Identify which cell holds the provided text, then report its (x, y) central coordinate. 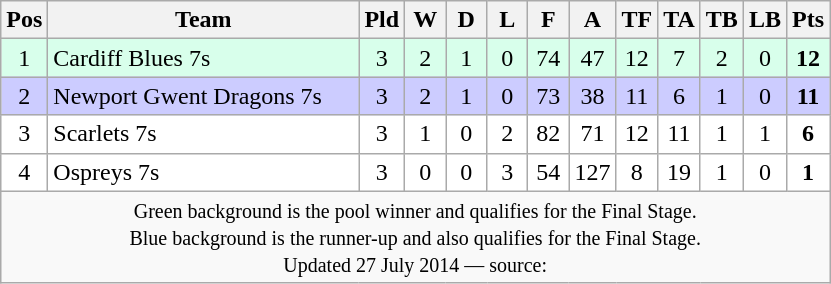
D (466, 20)
19 (680, 172)
7 (680, 58)
Scarlets 7s (204, 134)
Team (204, 20)
Pts (808, 20)
W (426, 20)
LB (764, 20)
82 (548, 134)
54 (548, 172)
Newport Gwent Dragons 7s (204, 96)
74 (548, 58)
38 (592, 96)
73 (548, 96)
127 (592, 172)
A (592, 20)
71 (592, 134)
TF (637, 20)
TA (680, 20)
Pld (382, 20)
4 (24, 172)
8 (637, 172)
Ospreys 7s (204, 172)
47 (592, 58)
Cardiff Blues 7s (204, 58)
Pos (24, 20)
F (548, 20)
TB (722, 20)
L (508, 20)
